Identify which cell holds the provided text, then report its (X, Y) central coordinate. 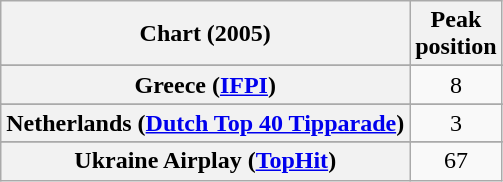
8 (456, 85)
Netherlands (Dutch Top 40 Tipparade) (206, 123)
67 (456, 161)
Peakposition (456, 34)
Greece (IFPI) (206, 85)
3 (456, 123)
Chart (2005) (206, 34)
Ukraine Airplay (TopHit) (206, 161)
